Search for the cell housing the specified text and yield its (X, Y) center coordinate. 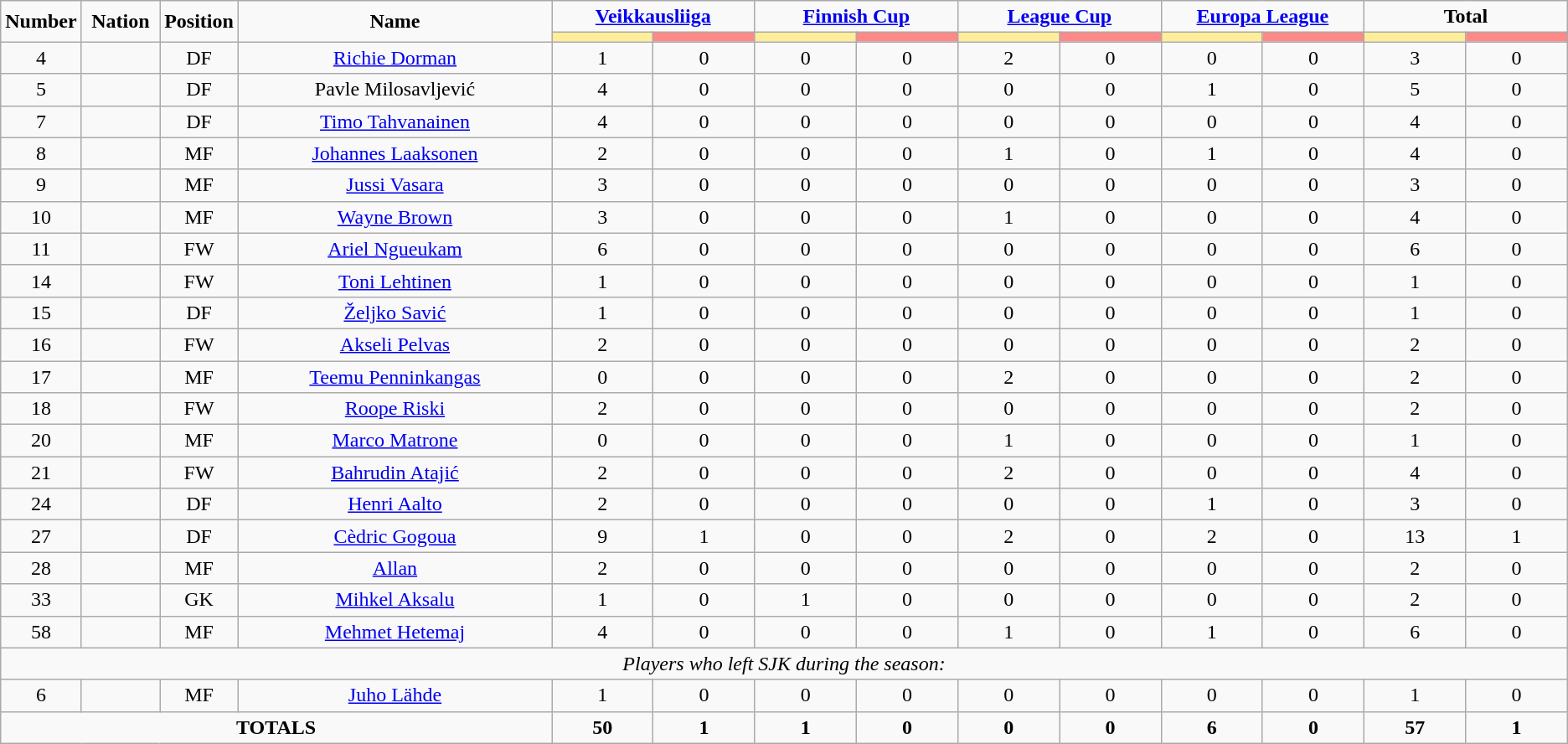
15 (41, 313)
Cèdric Gogoua (395, 536)
League Cup (1060, 17)
14 (41, 281)
20 (41, 441)
GK (199, 600)
TOTALS (276, 727)
58 (41, 632)
11 (41, 249)
Timo Tahvanainen (395, 121)
8 (41, 153)
13 (1416, 536)
Position (199, 22)
Henri Aalto (395, 504)
Mihkel Aksalu (395, 600)
18 (41, 409)
Juho Lähde (395, 695)
Akseli Pelvas (395, 344)
28 (41, 568)
Željko Savić (395, 313)
21 (41, 473)
Richie Dorman (395, 58)
Ariel Ngueukam (395, 249)
Name (395, 22)
Finnish Cup (856, 17)
Roope Riski (395, 409)
Total (1466, 17)
10 (41, 217)
Number (41, 22)
33 (41, 600)
Bahrudin Atajić (395, 473)
Marco Matrone (395, 441)
Jussi Vasara (395, 185)
Veikkausliiga (653, 17)
17 (41, 376)
Europa League (1263, 17)
16 (41, 344)
50 (601, 727)
Mehmet Hetemaj (395, 632)
Nation (121, 22)
Teemu Penninkangas (395, 376)
Toni Lehtinen (395, 281)
Pavle Milosavljević (395, 90)
27 (41, 536)
7 (41, 121)
24 (41, 504)
Johannes Laaksonen (395, 153)
57 (1416, 727)
Allan (395, 568)
Players who left SJK during the season: (784, 664)
Wayne Brown (395, 217)
